Capture the cell that displays the provided text and extract its [X, Y] central coordinate. 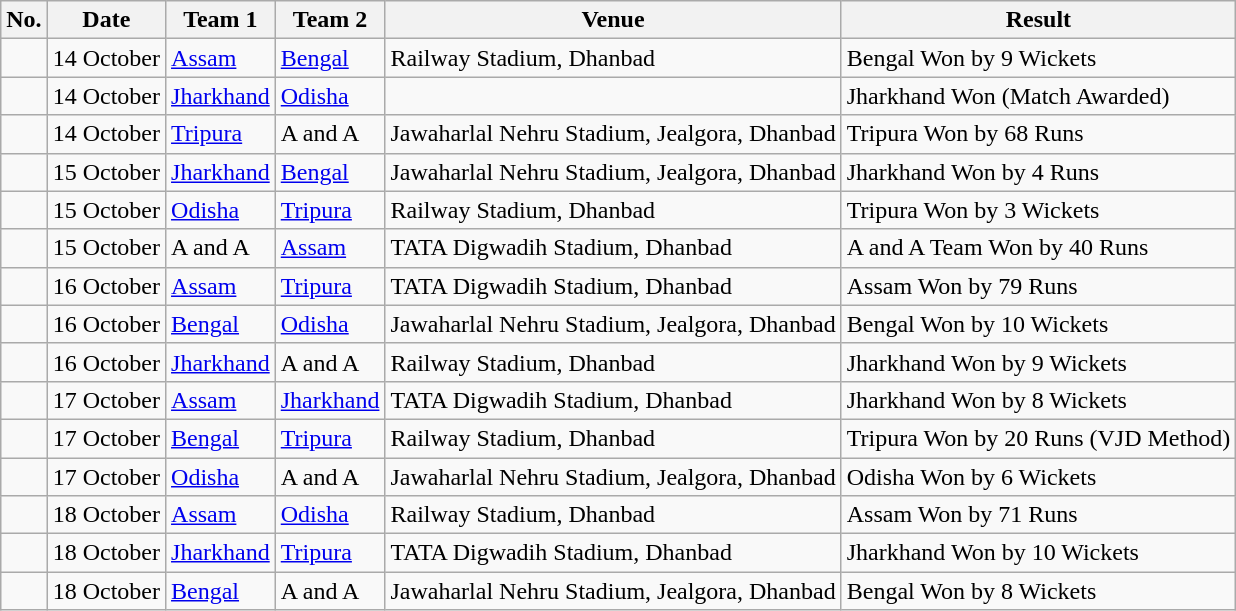
Tripura Won by 20 Runs (VJD Method) [1038, 438]
Date [106, 20]
Assam Won by 71 Runs [1038, 515]
Team 1 [221, 20]
Team 2 [330, 20]
Jharkhand Won by 4 Runs [1038, 172]
Bengal Won by 10 Wickets [1038, 324]
No. [24, 20]
Venue [613, 20]
Result [1038, 20]
Jharkhand Won by 10 Wickets [1038, 553]
Odisha Won by 6 Wickets [1038, 477]
Bengal Won by 9 Wickets [1038, 58]
Jharkhand Won by 8 Wickets [1038, 400]
A and A Team Won by 40 Runs [1038, 248]
Jharkhand Won (Match Awarded) [1038, 96]
Tripura Won by 3 Wickets [1038, 210]
Jharkhand Won by 9 Wickets [1038, 362]
Assam Won by 79 Runs [1038, 286]
Bengal Won by 8 Wickets [1038, 591]
Tripura Won by 68 Runs [1038, 134]
